Scan for the cell matching the given text and deliver its (x, y) coordinate at center. 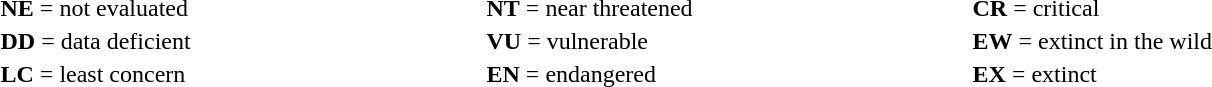
VU = vulnerable (726, 41)
